From the cell containing the given text, extract its center point as (x, y) coordinate. 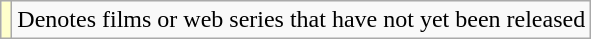
Denotes films or web series that have not yet been released (302, 20)
